Output the (X, Y) coordinate of the center of the cell containing the given text.  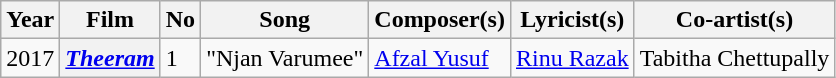
Film (110, 20)
No (180, 20)
Composer(s) (440, 20)
Tabitha Chettupally (734, 58)
1 (180, 58)
Lyricist(s) (572, 20)
Theeram (110, 58)
Year (30, 20)
Rinu Razak (572, 58)
Afzal Yusuf (440, 58)
"Njan Varumee" (285, 58)
Co-artist(s) (734, 20)
Song (285, 20)
2017 (30, 58)
